Locate the cell with the specified text and output its (x, y) center coordinate. 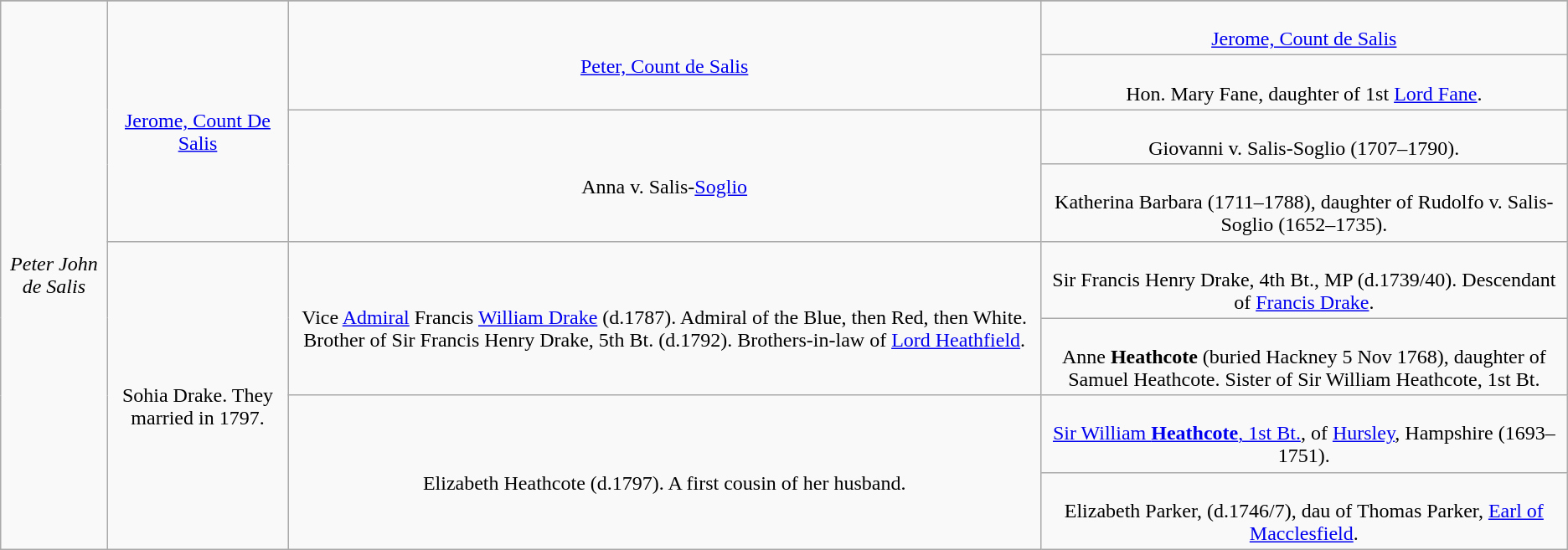
Giovanni v. Salis-Soglio (1707–1790). (1303, 137)
Katherina Barbara (1711–1788), daughter of Rudolfo v. Salis-Soglio (1652–1735). (1303, 203)
Anna v. Salis-Soglio (664, 176)
Jerome, Count De Salis (198, 121)
Hon. Mary Fane, daughter of 1st Lord Fane. (1303, 82)
Peter John de Salis (54, 275)
Elizabeth Heathcote (d.1797). A first cousin of her husband. (664, 472)
Anne Heathcote (buried Hackney 5 Nov 1768), daughter of Samuel Heathcote. Sister of Sir William Heathcote, 1st Bt. (1303, 357)
Sir Francis Henry Drake, 4th Bt., MP (d.1739/40). Descendant of Francis Drake. (1303, 280)
Jerome, Count de Salis (1303, 28)
Peter, Count de Salis (664, 55)
Elizabeth Parker, (d.1746/7), dau of Thomas Parker, Earl of Macclesfield. (1303, 511)
Sohia Drake. They married in 1797. (198, 395)
Sir William Heathcote, 1st Bt., of Hursley, Hampshire (1693–1751). (1303, 434)
